From the cell containing the given text, extract its center point as [X, Y] coordinate. 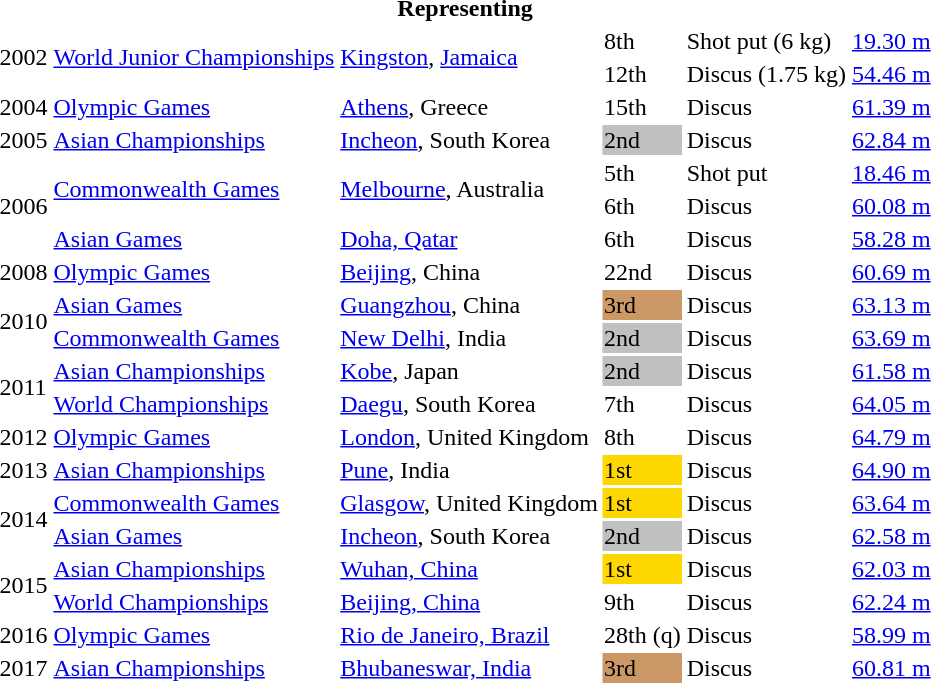
Wuhan, China [470, 569]
Kobe, Japan [470, 371]
28th (q) [642, 635]
Melbourne, Australia [470, 190]
15th [642, 107]
Shot put [766, 173]
New Delhi, India [470, 338]
Athens, Greece [470, 107]
Discus (1.75 kg) [766, 74]
Kingston, Jamaica [470, 58]
Shot put (6 kg) [766, 41]
London, United Kingdom [470, 437]
9th [642, 602]
7th [642, 404]
Glasgow, United Kingdom [470, 503]
Bhubaneswar, India [470, 668]
5th [642, 173]
Doha, Qatar [470, 239]
12th [642, 74]
Pune, India [470, 470]
World Junior Championships [194, 58]
Daegu, South Korea [470, 404]
Guangzhou, China [470, 305]
Rio de Janeiro, Brazil [470, 635]
22nd [642, 272]
